Scan for the cell matching the given text and deliver its (X, Y) coordinate at center. 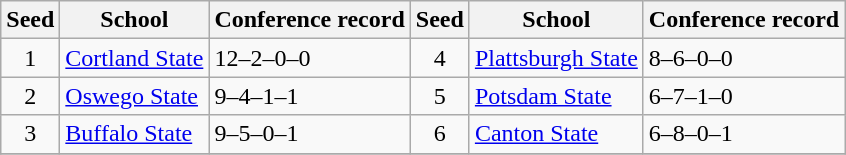
2 (30, 96)
4 (440, 58)
Cortland State (134, 58)
3 (30, 134)
Plattsburgh State (556, 58)
Oswego State (134, 96)
5 (440, 96)
6–7–1–0 (744, 96)
9–5–0–1 (310, 134)
6 (440, 134)
9–4–1–1 (310, 96)
6–8–0–1 (744, 134)
Buffalo State (134, 134)
Canton State (556, 134)
8–6–0–0 (744, 58)
12–2–0–0 (310, 58)
1 (30, 58)
Potsdam State (556, 96)
